Output the [x, y] coordinate of the center of the cell containing the given text.  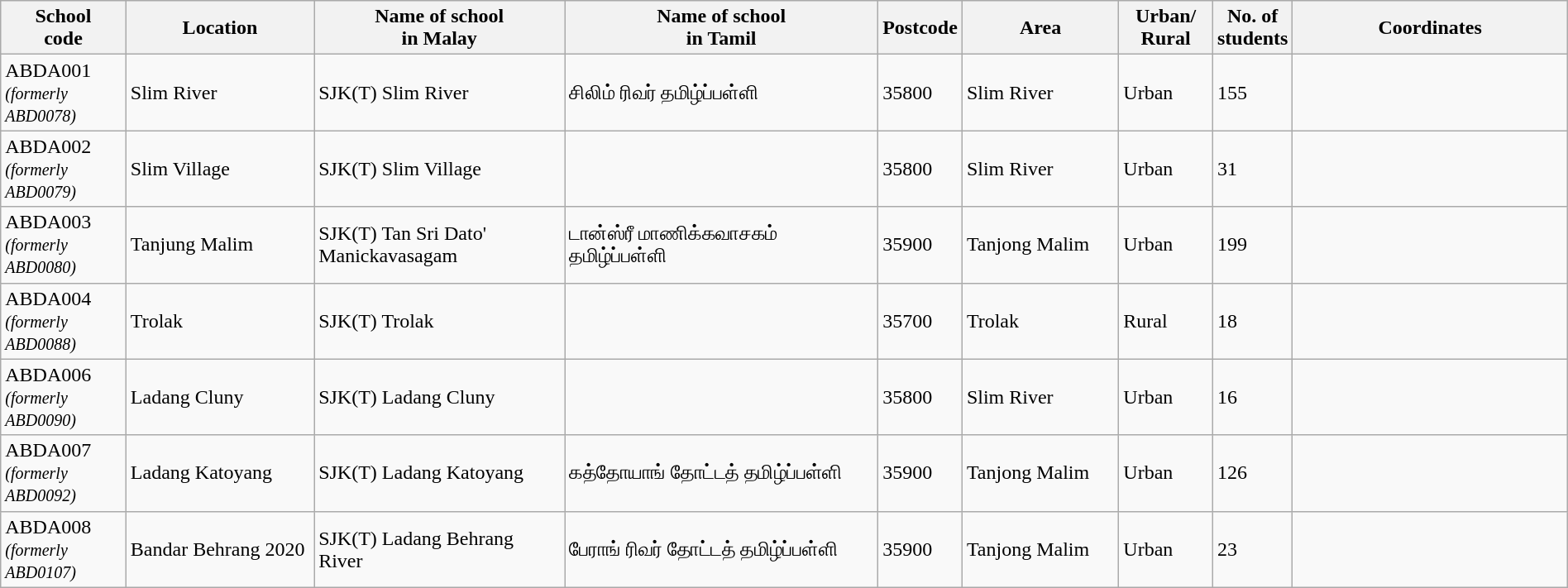
No. ofstudents [1252, 28]
Ladang Katoyang [220, 473]
SJK(T) Trolak [440, 321]
155 [1252, 93]
Coordinates [1430, 28]
23 [1252, 549]
Name of schoolin Malay [440, 28]
Location [220, 28]
Urban/Rural [1166, 28]
சிலிம் ரிவர் தமிழ்ப்பள்ளி [721, 93]
ABDA001(formerly ABD0078) [64, 93]
Postcode [920, 28]
SJK(T) Ladang Katoyang [440, 473]
SJK(T) Tan Sri Dato' Manickavasagam [440, 245]
126 [1252, 473]
SJK(T) Ladang Behrang River [440, 549]
Area [1040, 28]
SJK(T) Slim River [440, 93]
31 [1252, 169]
Schoolcode [64, 28]
Ladang Cluny [220, 397]
ABDA003(formerly ABD0080) [64, 245]
Slim Village [220, 169]
ABDA004(formerly ABD0088) [64, 321]
Bandar Behrang 2020 [220, 549]
பேராங் ரிவர் தோட்டத் தமிழ்ப்பள்ளி [721, 549]
Name of schoolin Tamil [721, 28]
Rural [1166, 321]
ABDA002(formerly ABD0079) [64, 169]
18 [1252, 321]
ABDA008(formerly ABD0107) [64, 549]
Tanjung Malim [220, 245]
ABDA006(formerly ABD0090) [64, 397]
டான்ஸ்ரீ மாணிக்கவாசகம் தமிழ்ப்பள்ளி [721, 245]
கத்தோயாங் தோட்டத் தமிழ்ப்பள்ளி [721, 473]
16 [1252, 397]
199 [1252, 245]
SJK(T) Slim Village [440, 169]
35700 [920, 321]
SJK(T) Ladang Cluny [440, 397]
ABDA007(formerly ABD0092) [64, 473]
